Return (x, y) of the center of cell containing provided text 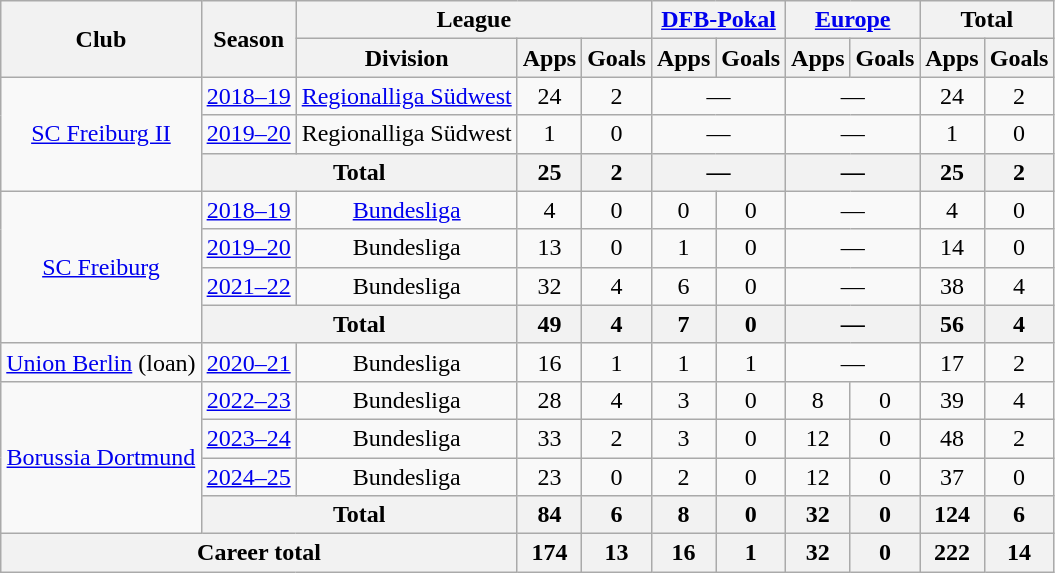
56 (952, 324)
Career total (259, 553)
28 (549, 400)
49 (549, 324)
League (474, 20)
Borussia Dortmund (101, 457)
17 (952, 362)
174 (549, 553)
23 (549, 477)
Division (406, 58)
38 (952, 286)
48 (952, 438)
124 (952, 515)
37 (952, 477)
39 (952, 400)
7 (683, 324)
Club (101, 39)
Season (248, 39)
222 (952, 553)
SC Freiburg (101, 267)
Europe (853, 20)
SC Freiburg II (101, 134)
2023–24 (248, 438)
Union Berlin (loan) (101, 362)
84 (549, 515)
2024–25 (248, 477)
2021–22 (248, 286)
2022–23 (248, 400)
33 (549, 438)
DFB-Pokal (718, 20)
2020–21 (248, 362)
